Extract the (x, y) coordinate from the center of the cell holding the provided text.  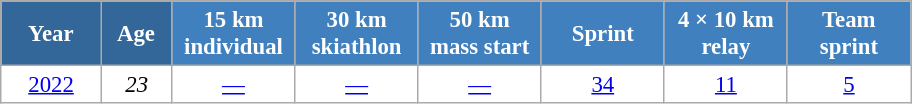
50 km mass start (480, 34)
Team sprint (848, 34)
5 (848, 85)
4 × 10 km relay (726, 34)
23 (136, 85)
11 (726, 85)
30 km skiathlon (356, 34)
15 km individual (234, 34)
Year (52, 34)
Sprint (602, 34)
2022 (52, 85)
34 (602, 85)
Age (136, 34)
